Output the (X, Y) coordinate of the center of the cell containing the given text.  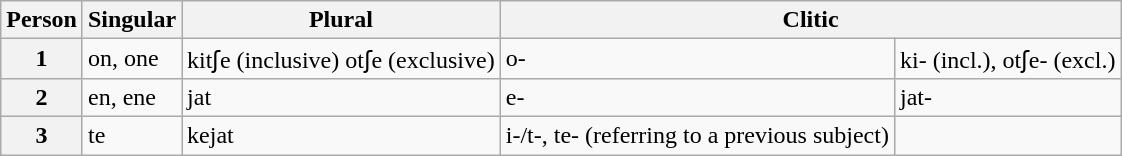
2 (42, 97)
e- (697, 97)
Singular (132, 20)
jat (342, 97)
on, one (132, 59)
1 (42, 59)
kejat (342, 135)
i-/t-, te- (referring to a previous subject) (697, 135)
kitʃe (inclusive) otʃe (exclusive) (342, 59)
3 (42, 135)
ki- (incl.), otʃe- (excl.) (1007, 59)
te (132, 135)
o- (697, 59)
Clitic (810, 20)
en, ene (132, 97)
Plural (342, 20)
Person (42, 20)
jat- (1007, 97)
